Scan for the cell matching the given text and deliver its [x, y] coordinate at center. 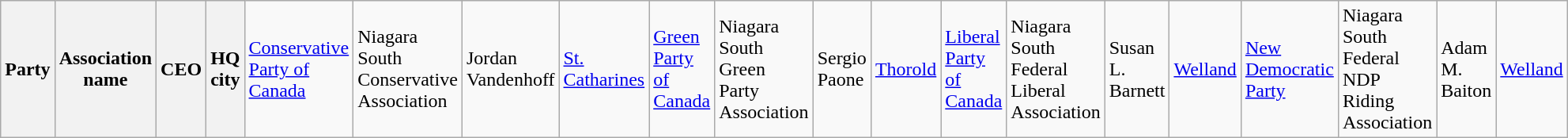
Association name [105, 70]
CEO [182, 70]
Niagara South Federal NDP Riding Association [1387, 70]
Liberal Party of Canada [974, 70]
Conservative Party of Canada [299, 70]
Susan L. Barnett [1137, 70]
St. Catharines [604, 70]
Adam M. Baiton [1466, 70]
Thorold [905, 70]
HQ city [225, 70]
Niagara South Conservative Association [408, 70]
Sergio Paone [841, 70]
Jordan Vandenhoff [511, 70]
Party [28, 70]
Niagara South Federal Liberal Association [1056, 70]
New Democratic Party [1289, 70]
Niagara South Green Party Association [764, 70]
Green Party of Canada [682, 70]
